Search for the cell housing the specified text and yield its [X, Y] center coordinate. 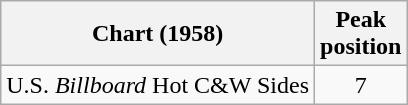
Peakposition [361, 34]
7 [361, 85]
Chart (1958) [158, 34]
U.S. Billboard Hot C&W Sides [158, 85]
